Extract the [X, Y] coordinate from the center of the cell holding the provided text.  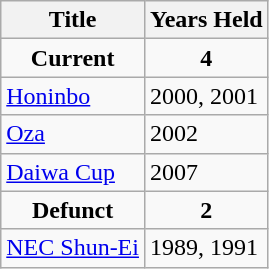
Honinbo [73, 96]
2002 [206, 134]
2007 [206, 172]
4 [206, 58]
2 [206, 210]
Years Held [206, 20]
1989, 1991 [206, 248]
Oza [73, 134]
Daiwa Cup [73, 172]
Defunct [73, 210]
Title [73, 20]
2000, 2001 [206, 96]
Current [73, 58]
NEC Shun-Ei [73, 248]
